Output the [x, y] coordinate of the center of the cell containing the given text.  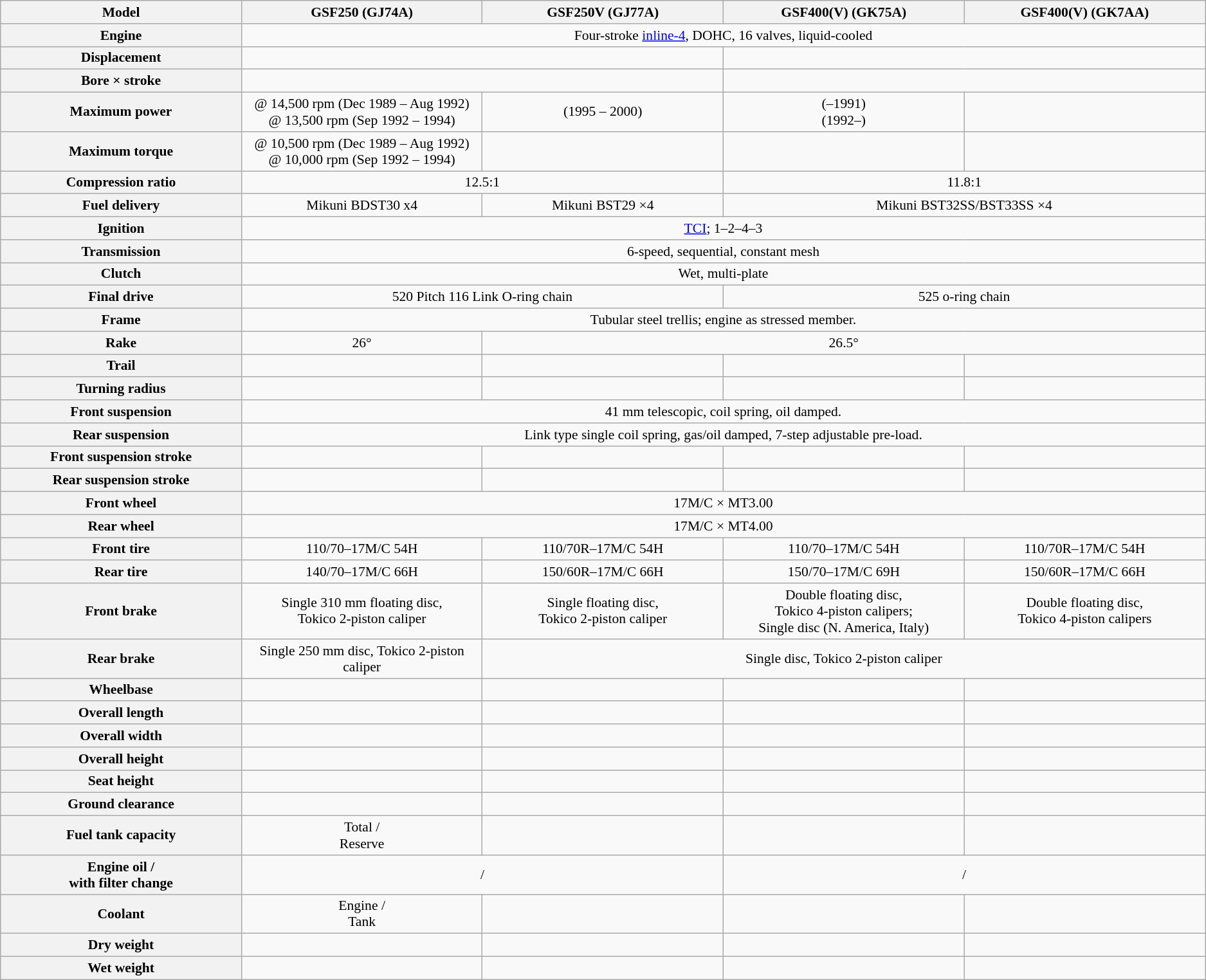
Double floating disc,Tokico 4-piston calipers;Single disc (N. America, Italy) [844, 611]
17M/C × MT3.00 [723, 504]
Frame [121, 320]
Seat height [121, 781]
Displacement [121, 58]
Mikuni BDST30 x4 [361, 206]
Rake [121, 343]
GSF250V (GJ77A) [603, 12]
Fuel delivery [121, 206]
520 Pitch 116 Link O-ring chain [482, 297]
Trail [121, 366]
Mikuni BST29 ×4 [603, 206]
26° [361, 343]
Wheelbase [121, 690]
Rear suspension stroke [121, 480]
6-speed, sequential, constant mesh [723, 251]
17M/C × MT4.00 [723, 526]
GSF400(V) (GK7AA) [1084, 12]
Overall length [121, 713]
Engine oil /with filter change [121, 875]
Transmission [121, 251]
Front tire [121, 549]
Mikuni BST32SS/BST33SS ×4 [964, 206]
Single 310 mm floating disc,Tokico 2-piston caliper [361, 611]
Single floating disc,Tokico 2-piston caliper [603, 611]
Link type single coil spring, gas/oil damped, 7-step adjustable pre-load. [723, 435]
Rear tire [121, 572]
Wet weight [121, 968]
GSF250 (GJ74A) [361, 12]
Overall width [121, 736]
140/70–17M/C 66H [361, 572]
TCI; 1–2–4–3 [723, 228]
Single 250 mm disc, Tokico 2-piston caliper [361, 658]
Overall height [121, 759]
Rear suspension [121, 435]
Dry weight [121, 945]
Engine [121, 35]
150/70–17M/C 69H [844, 572]
Model [121, 12]
Compression ratio [121, 183]
Four-stroke inline-4, DOHC, 16 valves, liquid-cooled [723, 35]
Rear brake [121, 658]
(1995 – 2000) [603, 112]
Total / Reserve [361, 836]
525 o-ring chain [964, 297]
Maximum torque [121, 152]
26.5° [844, 343]
Front wheel [121, 504]
Engine / Tank [361, 914]
GSF400(V) (GK75A) [844, 12]
Clutch [121, 274]
Wet, multi-plate [723, 274]
Turning radius [121, 389]
Rear wheel [121, 526]
@ 10,500 rpm (Dec 1989 – Aug 1992) @ 10,000 rpm (Sep 1992 – 1994) [361, 152]
Front suspension [121, 412]
Bore × stroke [121, 81]
Single disc, Tokico 2-piston caliper [844, 658]
Tubular steel trellis; engine as stressed member. [723, 320]
(–1991) (1992–) [844, 112]
Fuel tank capacity [121, 836]
Front brake [121, 611]
12.5:1 [482, 183]
41 mm telescopic, coil spring, oil damped. [723, 412]
Maximum power [121, 112]
@ 14,500 rpm (Dec 1989 – Aug 1992) @ 13,500 rpm (Sep 1992 – 1994) [361, 112]
11.8:1 [964, 183]
Ignition [121, 228]
Double floating disc,Tokico 4-piston calipers [1084, 611]
Final drive [121, 297]
Front suspension stroke [121, 457]
Coolant [121, 914]
Ground clearance [121, 804]
